Return the (x, y) coordinate for the center point of the cell that contains the specified text.  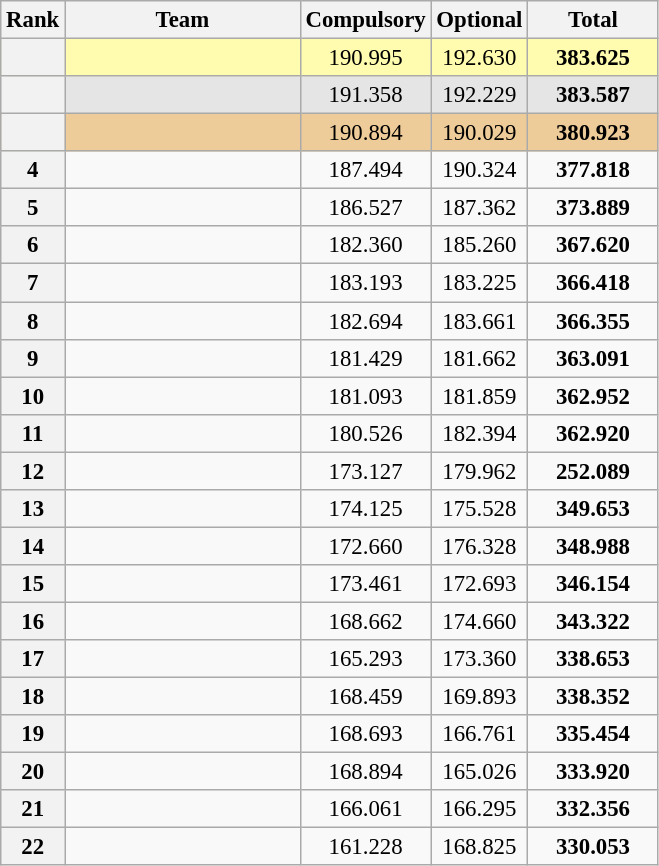
180.526 (366, 433)
168.662 (366, 621)
252.089 (594, 471)
15 (33, 584)
16 (33, 621)
12 (33, 471)
190.029 (480, 133)
181.662 (480, 358)
186.527 (366, 208)
21 (33, 809)
Total (594, 20)
173.461 (366, 584)
161.228 (366, 847)
Rank (33, 20)
18 (33, 697)
168.693 (366, 734)
183.225 (480, 283)
343.322 (594, 621)
191.358 (366, 95)
10 (33, 396)
349.653 (594, 509)
190.995 (366, 58)
192.630 (480, 58)
182.694 (366, 321)
19 (33, 734)
5 (33, 208)
348.988 (594, 546)
185.260 (480, 245)
346.154 (594, 584)
187.494 (366, 170)
190.324 (480, 170)
174.125 (366, 509)
169.893 (480, 697)
190.894 (366, 133)
183.193 (366, 283)
175.528 (480, 509)
362.952 (594, 396)
366.355 (594, 321)
383.625 (594, 58)
362.920 (594, 433)
363.091 (594, 358)
166.761 (480, 734)
168.459 (366, 697)
173.127 (366, 471)
17 (33, 659)
338.352 (594, 697)
Optional (480, 20)
333.920 (594, 772)
6 (33, 245)
332.356 (594, 809)
176.328 (480, 546)
13 (33, 509)
338.653 (594, 659)
187.362 (480, 208)
9 (33, 358)
383.587 (594, 95)
335.454 (594, 734)
172.660 (366, 546)
182.394 (480, 433)
Compulsory (366, 20)
166.295 (480, 809)
174.660 (480, 621)
172.693 (480, 584)
7 (33, 283)
181.093 (366, 396)
181.429 (366, 358)
192.229 (480, 95)
179.962 (480, 471)
373.889 (594, 208)
182.360 (366, 245)
165.293 (366, 659)
20 (33, 772)
173.360 (480, 659)
366.418 (594, 283)
380.923 (594, 133)
8 (33, 321)
168.825 (480, 847)
166.061 (366, 809)
14 (33, 546)
22 (33, 847)
377.818 (594, 170)
Team (183, 20)
181.859 (480, 396)
165.026 (480, 772)
367.620 (594, 245)
330.053 (594, 847)
11 (33, 433)
183.661 (480, 321)
4 (33, 170)
168.894 (366, 772)
